Pinpoint the cell where the given text exists, returning its (x, y) midpoint coordinate. 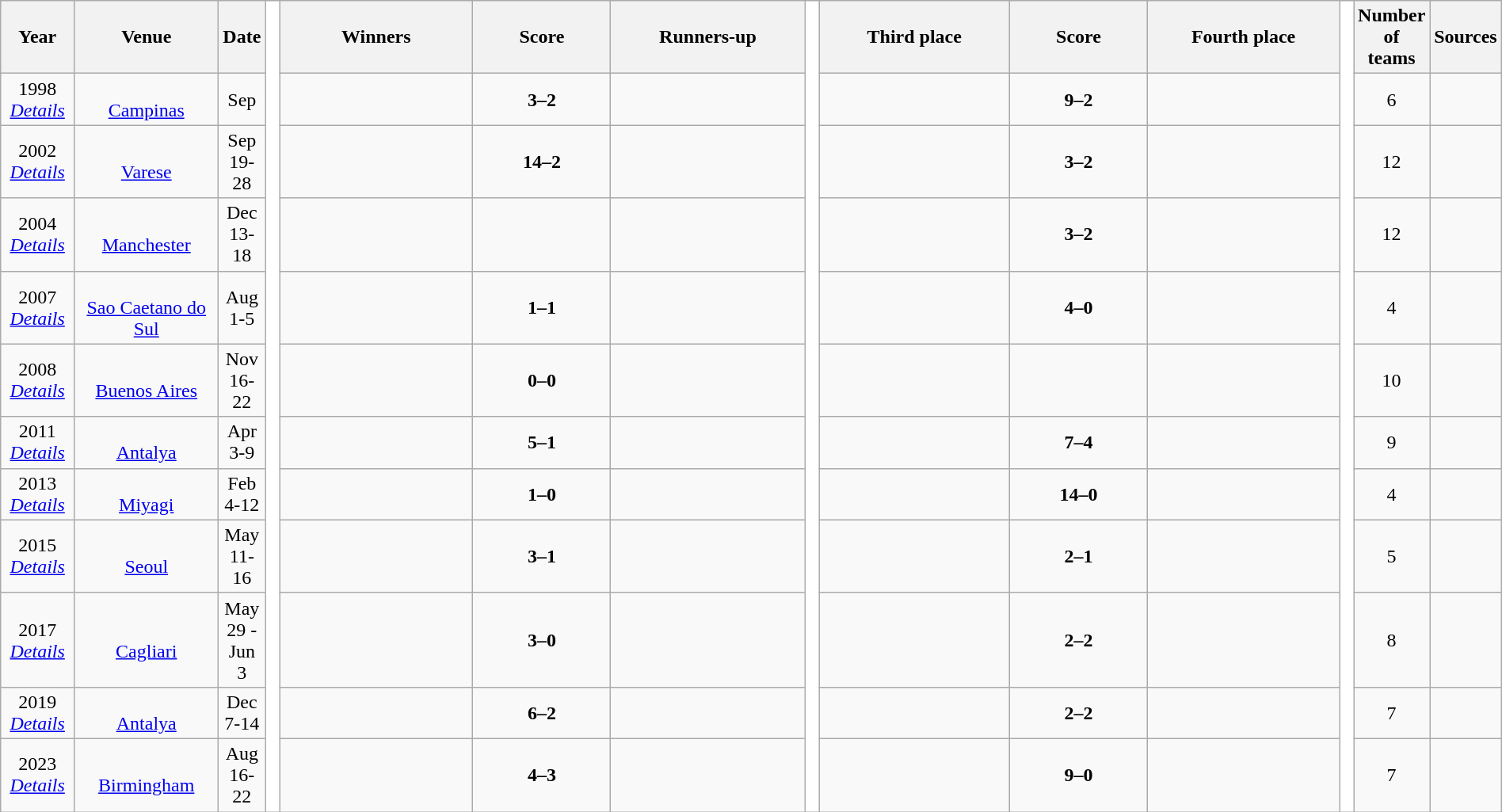
Dec 7-14 (242, 713)
Dec 13-18 (242, 234)
Birmingham (147, 775)
Manchester (147, 234)
10 (1392, 380)
7–4 (1079, 442)
Seoul (147, 556)
Sep 19-28 (242, 162)
3–0 (542, 640)
Sep (242, 100)
Sao Caetano do Sul (147, 307)
Cagliari (147, 640)
1–1 (542, 307)
14–0 (1079, 494)
2011Details (38, 442)
2002Details (38, 162)
Feb 4-12 (242, 494)
Aug 16-22 (242, 775)
Third place (914, 37)
Buenos Aires (147, 380)
9–2 (1079, 100)
3–1 (542, 556)
Fourth place (1244, 37)
2017Details (38, 640)
Apr 3-9 (242, 442)
5–1 (542, 442)
Nov 16-22 (242, 380)
Runners-up (708, 37)
6 (1392, 100)
Miyagi (147, 494)
2007Details (38, 307)
4–0 (1079, 307)
2015Details (38, 556)
Winners (376, 37)
5 (1392, 556)
8 (1392, 640)
Venue (147, 37)
4–3 (542, 775)
Aug 1-5 (242, 307)
May 11-16 (242, 556)
1–0 (542, 494)
Campinas (147, 100)
2019Details (38, 713)
Number of teams (1392, 37)
1998Details (38, 100)
2008Details (38, 380)
2013Details (38, 494)
2023Details (38, 775)
9–0 (1079, 775)
Sources (1466, 37)
2–1 (1079, 556)
2004Details (38, 234)
Year (38, 37)
0–0 (542, 380)
Varese (147, 162)
May 29 - Jun 3 (242, 640)
9 (1392, 442)
6–2 (542, 713)
Date (242, 37)
14–2 (542, 162)
